Locate the cell with the specified text and output its (X, Y) center coordinate. 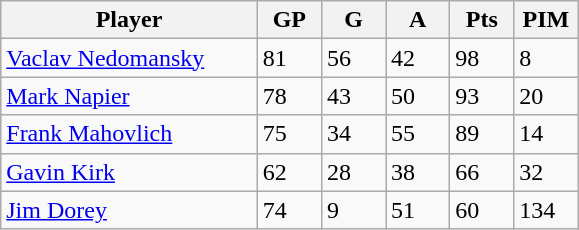
51 (418, 210)
81 (289, 58)
Gavin Kirk (130, 172)
38 (418, 172)
43 (353, 96)
42 (418, 58)
74 (289, 210)
78 (289, 96)
Player (130, 20)
93 (482, 96)
75 (289, 134)
62 (289, 172)
Vaclav Nedomansky (130, 58)
20 (546, 96)
GP (289, 20)
14 (546, 134)
28 (353, 172)
Frank Mahovlich (130, 134)
PIM (546, 20)
55 (418, 134)
9 (353, 210)
89 (482, 134)
G (353, 20)
50 (418, 96)
8 (546, 58)
134 (546, 210)
Mark Napier (130, 96)
A (418, 20)
60 (482, 210)
56 (353, 58)
Pts (482, 20)
32 (546, 172)
98 (482, 58)
34 (353, 134)
66 (482, 172)
Jim Dorey (130, 210)
